Identify which cell holds the provided text, then report its (X, Y) central coordinate. 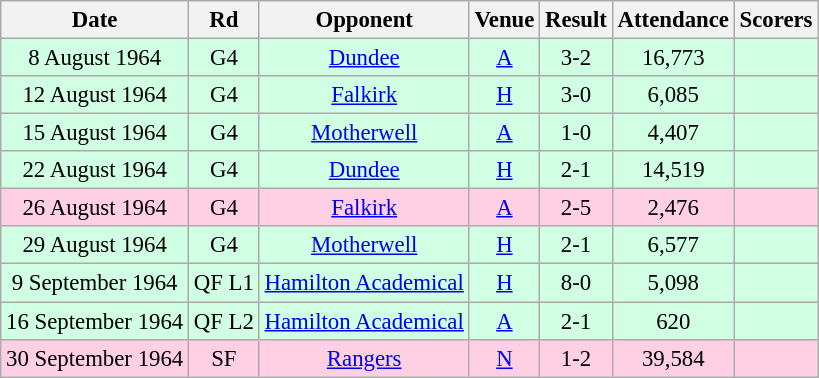
Scorers (776, 20)
3-2 (576, 58)
SF (224, 358)
16 September 1964 (95, 321)
12 August 1964 (95, 95)
1-0 (576, 133)
Opponent (364, 20)
Result (576, 20)
N (504, 358)
15 August 1964 (95, 133)
QF L2 (224, 321)
22 August 1964 (95, 170)
2,476 (673, 208)
Rangers (364, 358)
8-0 (576, 283)
4,407 (673, 133)
Date (95, 20)
6,085 (673, 95)
QF L1 (224, 283)
6,577 (673, 245)
2-5 (576, 208)
Venue (504, 20)
16,773 (673, 58)
5,098 (673, 283)
1-2 (576, 358)
620 (673, 321)
29 August 1964 (95, 245)
14,519 (673, 170)
9 September 1964 (95, 283)
Rd (224, 20)
8 August 1964 (95, 58)
Attendance (673, 20)
26 August 1964 (95, 208)
30 September 1964 (95, 358)
39,584 (673, 358)
3-0 (576, 95)
